Extract the (X, Y) coordinate from the center of the cell holding the provided text.  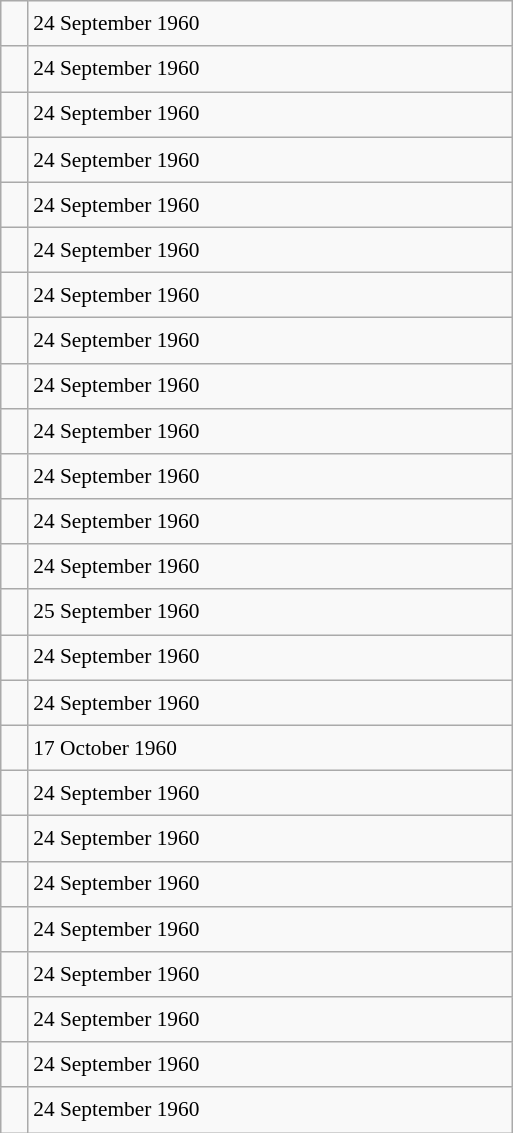
17 October 1960 (270, 748)
25 September 1960 (270, 612)
